Extract the (x, y) coordinate from the center of the cell holding the provided text.  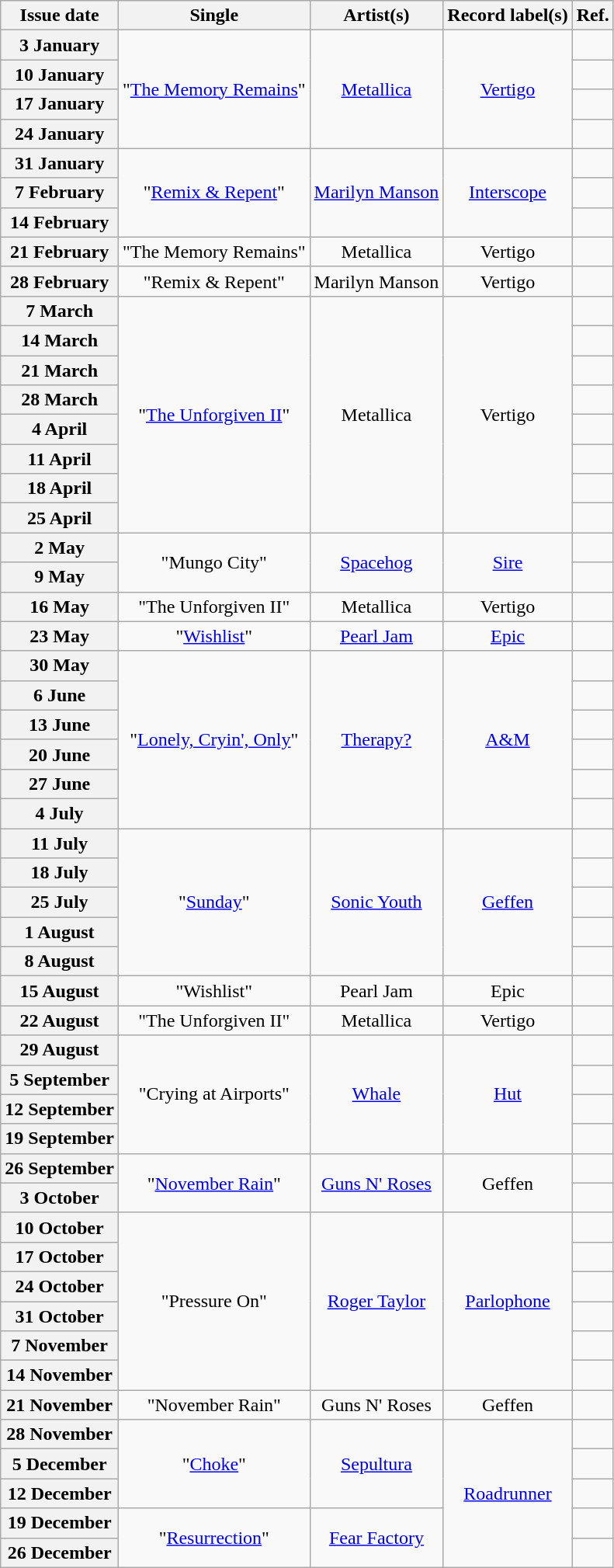
"Choke" (214, 1464)
14 March (60, 340)
19 September (60, 1139)
7 February (60, 193)
10 October (60, 1227)
25 July (60, 902)
16 May (60, 607)
Single (214, 16)
"Pressure On" (214, 1301)
5 September (60, 1080)
"Lonely, Cryin', Only" (214, 739)
15 August (60, 991)
12 September (60, 1109)
28 November (60, 1434)
3 January (60, 45)
17 October (60, 1257)
18 July (60, 873)
14 February (60, 222)
Roger Taylor (376, 1301)
21 February (60, 252)
20 June (60, 754)
11 July (60, 843)
3 October (60, 1198)
17 January (60, 104)
21 November (60, 1405)
26 September (60, 1168)
23 May (60, 636)
5 December (60, 1464)
24 January (60, 134)
24 October (60, 1286)
4 April (60, 429)
25 April (60, 518)
7 November (60, 1346)
A&M (508, 739)
11 April (60, 459)
Sire (508, 562)
Interscope (508, 193)
29 August (60, 1050)
30 May (60, 666)
Fear Factory (376, 1538)
28 March (60, 400)
"Resurrection" (214, 1538)
Whale (376, 1094)
22 August (60, 1020)
4 July (60, 813)
Sepultura (376, 1464)
6 June (60, 695)
Record label(s) (508, 16)
Artist(s) (376, 16)
Ref. (593, 16)
Roadrunner (508, 1493)
19 December (60, 1523)
"Crying at Airports" (214, 1094)
Spacehog (376, 562)
Parlophone (508, 1301)
31 January (60, 163)
9 May (60, 577)
10 January (60, 75)
27 June (60, 784)
2 May (60, 548)
Sonic Youth (376, 902)
Hut (508, 1094)
26 December (60, 1552)
7 March (60, 311)
8 August (60, 961)
"Sunday" (214, 902)
Issue date (60, 16)
21 March (60, 370)
Therapy? (376, 739)
1 August (60, 932)
"Mungo City" (214, 562)
14 November (60, 1375)
12 December (60, 1493)
31 October (60, 1316)
28 February (60, 281)
13 June (60, 725)
18 April (60, 488)
